Extract the [x, y] coordinate from the center of the cell holding the provided text.  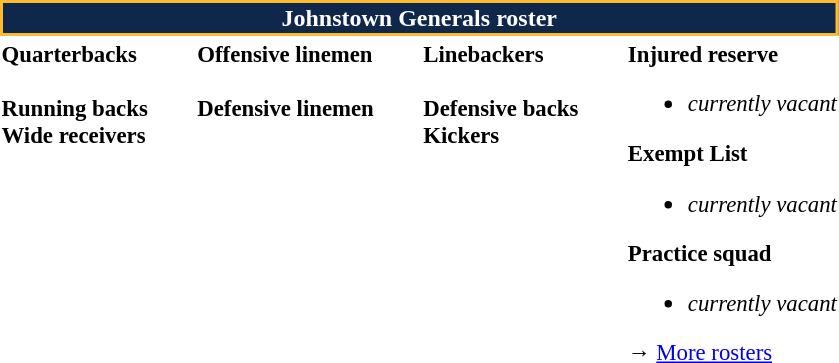
Johnstown Generals roster [419, 18]
